Detect which cell encompasses the target text, then output its (X, Y) center coordinate. 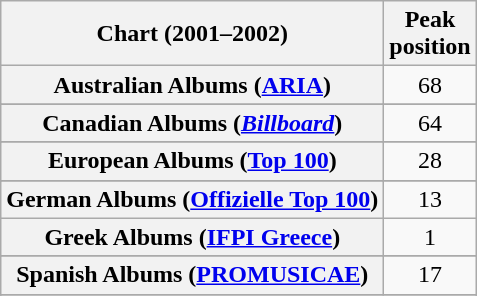
68 (430, 85)
1 (430, 237)
17 (430, 275)
European Albums (Top 100) (192, 161)
Canadian Albums (Billboard) (192, 123)
German Albums (Offizielle Top 100) (192, 199)
Greek Albums (IFPI Greece) (192, 237)
Chart (2001–2002) (192, 34)
28 (430, 161)
13 (430, 199)
64 (430, 123)
Spanish Albums (PROMUSICAE) (192, 275)
Peakposition (430, 34)
Australian Albums (ARIA) (192, 85)
